Output the [x, y] coordinate of the center of the cell containing the given text.  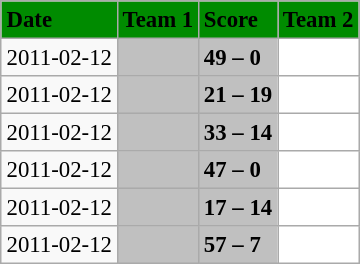
17 – 14 [238, 208]
Score [238, 20]
47 – 0 [238, 170]
57 – 7 [238, 245]
49 – 0 [238, 57]
Date [59, 20]
21 – 19 [238, 95]
33 – 14 [238, 133]
Team 1 [158, 20]
Team 2 [318, 20]
